For the text-containing cell, return its midpoint in (X, Y) coordinate format. 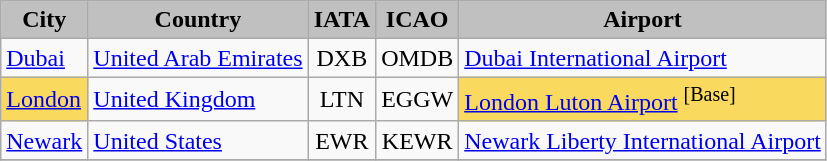
London (44, 100)
Newark Liberty International Airport (643, 140)
Country (198, 20)
ICAO (418, 20)
United Arab Emirates (198, 58)
KEWR (418, 140)
LTN (342, 100)
United Kingdom (198, 100)
Airport (643, 20)
DXB (342, 58)
City (44, 20)
Newark (44, 140)
Dubai (44, 58)
IATA (342, 20)
EWR (342, 140)
OMDB (418, 58)
United States (198, 140)
London Luton Airport [Base] (643, 100)
Dubai International Airport (643, 58)
EGGW (418, 100)
